Output the (X, Y) coordinate of the center of the cell containing the given text.  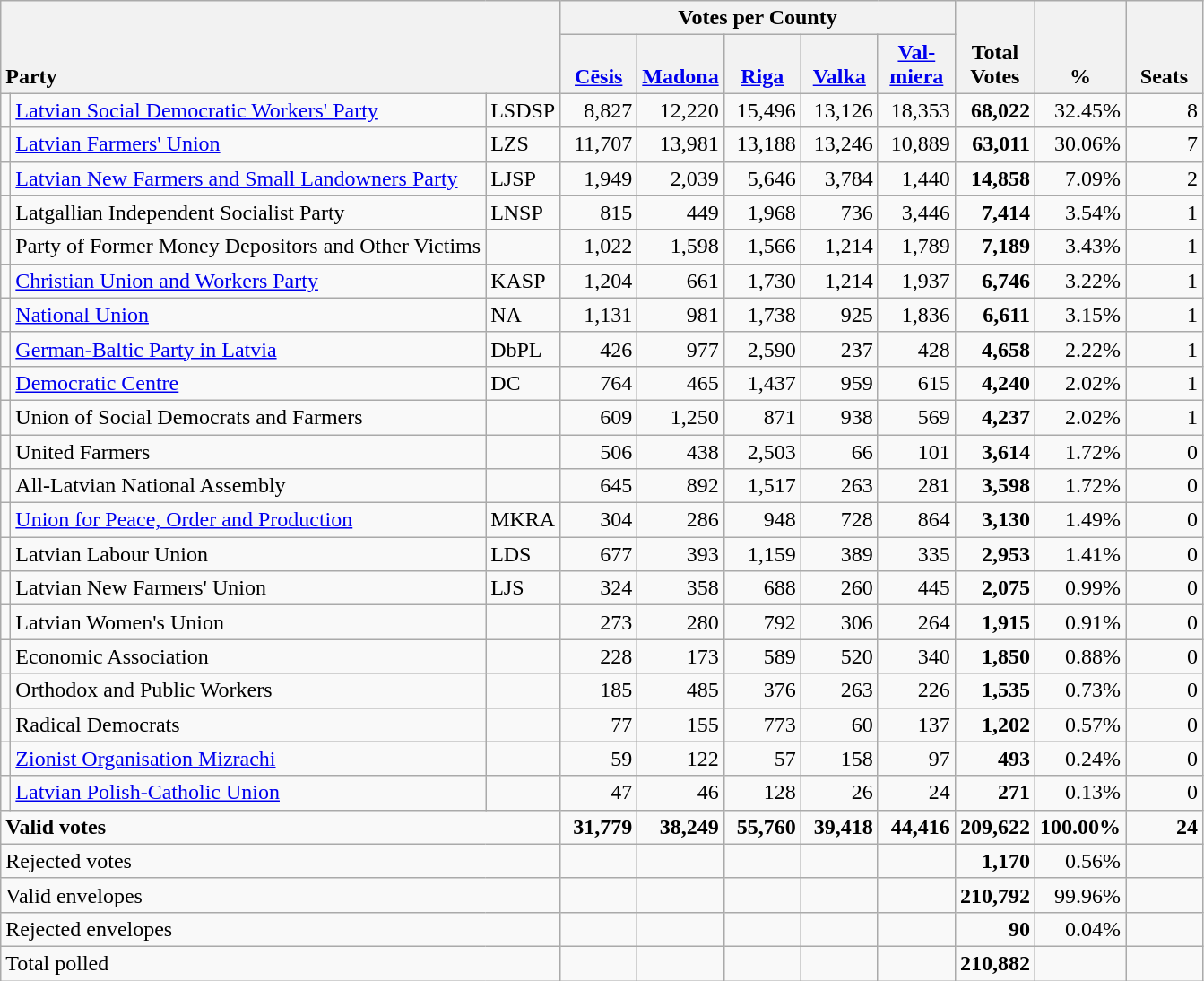
815 (599, 213)
39,418 (839, 827)
0.04% (1079, 929)
NA (524, 315)
1.41% (1079, 554)
Latgallian Independent Socialist Party (248, 213)
1,937 (916, 281)
47 (599, 793)
892 (680, 486)
60 (839, 725)
National Union (248, 315)
13,981 (680, 144)
57 (762, 759)
97 (916, 759)
0.99% (1079, 588)
3.22% (1079, 281)
7,189 (995, 247)
LJSP (524, 178)
426 (599, 349)
1,440 (916, 178)
68,022 (995, 110)
764 (599, 383)
Union of Social Democrats and Farmers (248, 417)
615 (916, 383)
376 (762, 690)
1.49% (1079, 520)
LSDSP (524, 110)
3.15% (1079, 315)
280 (680, 622)
Riga (762, 65)
773 (762, 725)
LJS (524, 588)
7 (1165, 144)
59 (599, 759)
677 (599, 554)
12,220 (680, 110)
273 (599, 622)
Latvian Social Democratic Workers' Party (248, 110)
KASP (524, 281)
7.09% (1079, 178)
2,503 (762, 451)
281 (916, 486)
237 (839, 349)
100.00% (1079, 827)
445 (916, 588)
LZS (524, 144)
1,730 (762, 281)
Latvian Farmers' Union (248, 144)
661 (680, 281)
Latvian New Farmers and Small Landowners Party (248, 178)
520 (839, 656)
938 (839, 417)
1,204 (599, 281)
Latvian New Farmers' Union (248, 588)
6,611 (995, 315)
864 (916, 520)
1,170 (995, 861)
3,130 (995, 520)
3,446 (916, 213)
228 (599, 656)
728 (839, 520)
1,738 (762, 315)
1,598 (680, 247)
MKRA (524, 520)
44,416 (916, 827)
1,789 (916, 247)
15,496 (762, 110)
792 (762, 622)
122 (680, 759)
2.22% (1079, 349)
101 (916, 451)
389 (839, 554)
0.57% (1079, 725)
493 (995, 759)
1,159 (762, 554)
46 (680, 793)
1,022 (599, 247)
38,249 (680, 827)
0.88% (1079, 656)
1,202 (995, 725)
% (1079, 47)
128 (762, 793)
8 (1165, 110)
Party of Former Money Depositors and Other Victims (248, 247)
0.13% (1079, 793)
609 (599, 417)
948 (762, 520)
8,827 (599, 110)
4,240 (995, 383)
589 (762, 656)
688 (762, 588)
Orthodox and Public Workers (248, 690)
5,646 (762, 178)
645 (599, 486)
6,746 (995, 281)
137 (916, 725)
Val- miera (916, 65)
2,039 (680, 178)
871 (762, 417)
90 (995, 929)
2,590 (762, 349)
1,850 (995, 656)
3,784 (839, 178)
Economic Association (248, 656)
18,353 (916, 110)
Madona (680, 65)
32.45% (1079, 110)
0.56% (1079, 861)
1,535 (995, 690)
4,658 (995, 349)
Union for Peace, Order and Production (248, 520)
1,968 (762, 213)
77 (599, 725)
Valid envelopes (281, 895)
485 (680, 690)
Cēsis (599, 65)
155 (680, 725)
1,517 (762, 486)
981 (680, 315)
DC (524, 383)
Total Votes (995, 47)
210,792 (995, 895)
Radical Democrats (248, 725)
286 (680, 520)
1,437 (762, 383)
LNSP (524, 213)
340 (916, 656)
438 (680, 451)
959 (839, 383)
10,889 (916, 144)
324 (599, 588)
210,882 (995, 963)
Rejected envelopes (281, 929)
Zionist Organisation Mizrachi (248, 759)
428 (916, 349)
304 (599, 520)
66 (839, 451)
1,836 (916, 315)
7,414 (995, 213)
173 (680, 656)
All-Latvian National Assembly (248, 486)
Seats (1165, 47)
260 (839, 588)
99.96% (1079, 895)
736 (839, 213)
1,131 (599, 315)
Valid votes (281, 827)
31,779 (599, 827)
158 (839, 759)
13,188 (762, 144)
German-Baltic Party in Latvia (248, 349)
13,246 (839, 144)
209,622 (995, 827)
11,707 (599, 144)
358 (680, 588)
55,760 (762, 827)
506 (599, 451)
13,126 (839, 110)
449 (680, 213)
2,075 (995, 588)
3.54% (1079, 213)
977 (680, 349)
3,614 (995, 451)
226 (916, 690)
306 (839, 622)
United Farmers (248, 451)
Latvian Polish-Catholic Union (248, 793)
1,949 (599, 178)
4,237 (995, 417)
Total polled (281, 963)
264 (916, 622)
LDS (524, 554)
Latvian Labour Union (248, 554)
569 (916, 417)
Rejected votes (281, 861)
30.06% (1079, 144)
393 (680, 554)
0.73% (1079, 690)
925 (839, 315)
185 (599, 690)
1,915 (995, 622)
Valka (839, 65)
1,250 (680, 417)
DbPL (524, 349)
0.91% (1079, 622)
Latvian Women's Union (248, 622)
Party (281, 47)
1,566 (762, 247)
2,953 (995, 554)
3.43% (1079, 247)
0.24% (1079, 759)
465 (680, 383)
Votes per County (758, 18)
271 (995, 793)
2 (1165, 178)
3,598 (995, 486)
63,011 (995, 144)
26 (839, 793)
Democratic Centre (248, 383)
14,858 (995, 178)
335 (916, 554)
Christian Union and Workers Party (248, 281)
